Provide the [x, y] coordinate of the cell's center where the given text is located.  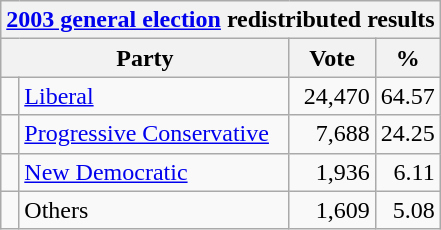
Vote [332, 58]
% [408, 58]
Liberal [154, 96]
6.11 [408, 172]
Others [154, 210]
2003 general election redistributed results [220, 20]
1,936 [332, 172]
1,609 [332, 210]
Progressive Conservative [154, 134]
24,470 [332, 96]
5.08 [408, 210]
New Democratic [154, 172]
Party [145, 58]
24.25 [408, 134]
7,688 [332, 134]
64.57 [408, 96]
